Pinpoint the cell where the given text exists, returning its [X, Y] midpoint coordinate. 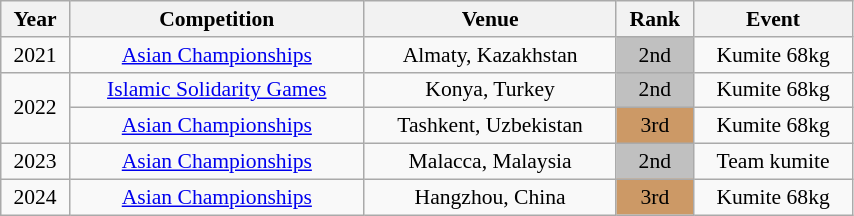
Konya, Turkey [490, 90]
Tashkent, Uzbekistan [490, 126]
Venue [490, 19]
2022 [36, 108]
Malacca, Malaysia [490, 162]
2021 [36, 55]
2024 [36, 197]
Rank [655, 19]
2023 [36, 162]
Hangzhou, China [490, 197]
Event [774, 19]
Islamic Solidarity Games [216, 90]
Team kumite [774, 162]
Year [36, 19]
Competition [216, 19]
Almaty, Kazakhstan [490, 55]
